Determine the (X, Y) coordinate at the center of the cell enclosing the given text.  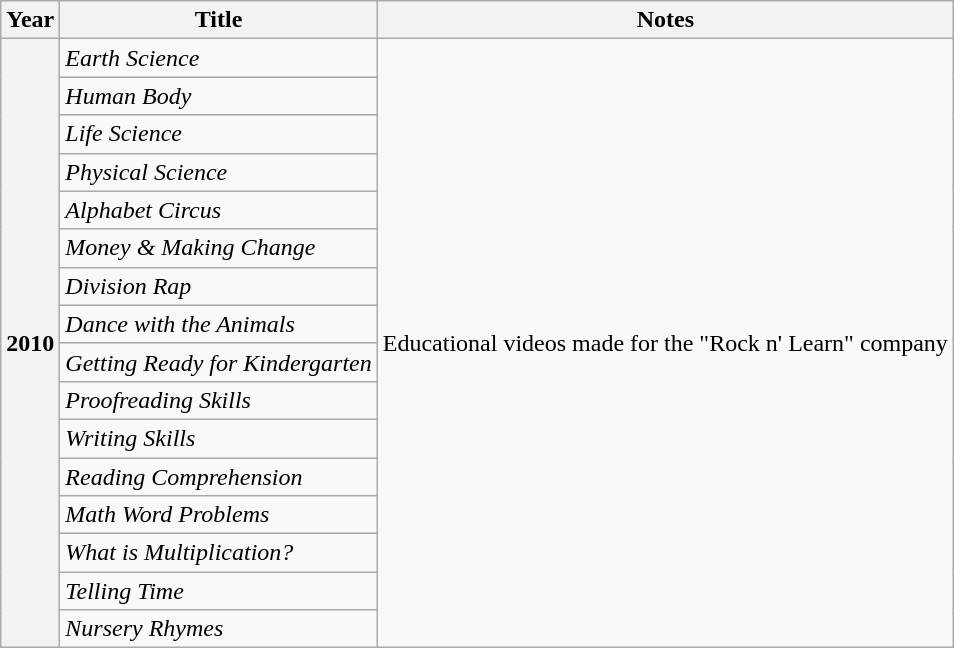
Nursery Rhymes (218, 629)
Notes (665, 20)
Writing Skills (218, 438)
Reading Comprehension (218, 477)
Earth Science (218, 58)
Getting Ready for Kindergarten (218, 362)
2010 (30, 344)
Title (218, 20)
Year (30, 20)
What is Multiplication? (218, 553)
Life Science (218, 134)
Physical Science (218, 172)
Math Word Problems (218, 515)
Human Body (218, 96)
Division Rap (218, 286)
Telling Time (218, 591)
Dance with the Animals (218, 324)
Alphabet Circus (218, 210)
Proofreading Skills (218, 400)
Educational videos made for the "Rock n' Learn" company (665, 344)
Money & Making Change (218, 248)
